Locate the cell with the specified text and output its (X, Y) center coordinate. 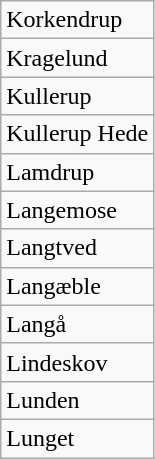
Kragelund (78, 58)
Lindeskov (78, 362)
Lunget (78, 438)
Langemose (78, 210)
Korkendrup (78, 20)
Langæble (78, 286)
Kullerup (78, 96)
Langå (78, 324)
Lamdrup (78, 172)
Langtved (78, 248)
Lunden (78, 400)
Kullerup Hede (78, 134)
